Determine the [x, y] coordinate at the center of the cell enclosing the given text.  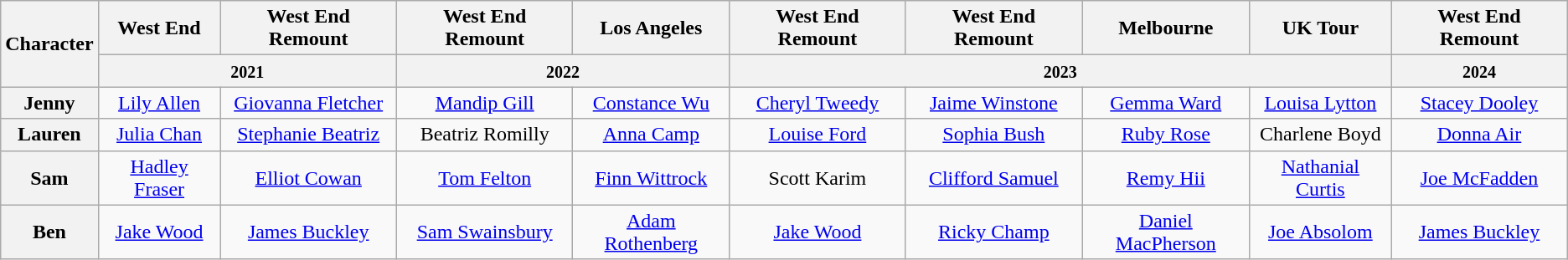
Joe Absolom [1320, 232]
Joe McFadden [1479, 177]
Clifford Samuel [993, 177]
Gemma Ward [1166, 103]
Giovanna Fletcher [308, 103]
2022 [563, 71]
Los Angeles [652, 28]
Nathanial Curtis [1320, 177]
Beatriz Romilly [484, 135]
Melbourne [1166, 28]
Scott Karim [818, 177]
Louise Ford [818, 135]
2023 [1060, 71]
Sophia Bush [993, 135]
Tom Felton [484, 177]
Louisa Lytton [1320, 103]
Charlene Boyd [1320, 135]
Ben [49, 232]
UK Tour [1320, 28]
Jenny [49, 103]
Stephanie Beatriz [308, 135]
Cheryl Tweedy [818, 103]
Adam Rothenberg [652, 232]
Stacey Dooley [1479, 103]
Daniel MacPherson [1166, 232]
Remy Hii [1166, 177]
Hadley Fraser [159, 177]
Donna Air [1479, 135]
Lauren [49, 135]
2021 [247, 71]
Sam [49, 177]
Mandip Gill [484, 103]
Elliot Cowan [308, 177]
Character [49, 43]
West End [159, 28]
Finn Wittrock [652, 177]
2024 [1479, 71]
Jaime Winstone [993, 103]
Julia Chan [159, 135]
Sam Swainsbury [484, 232]
Ruby Rose [1166, 135]
Constance Wu [652, 103]
Anna Camp [652, 135]
Ricky Champ [993, 232]
Lily Allen [159, 103]
